Capture the cell that displays the provided text and extract its (x, y) central coordinate. 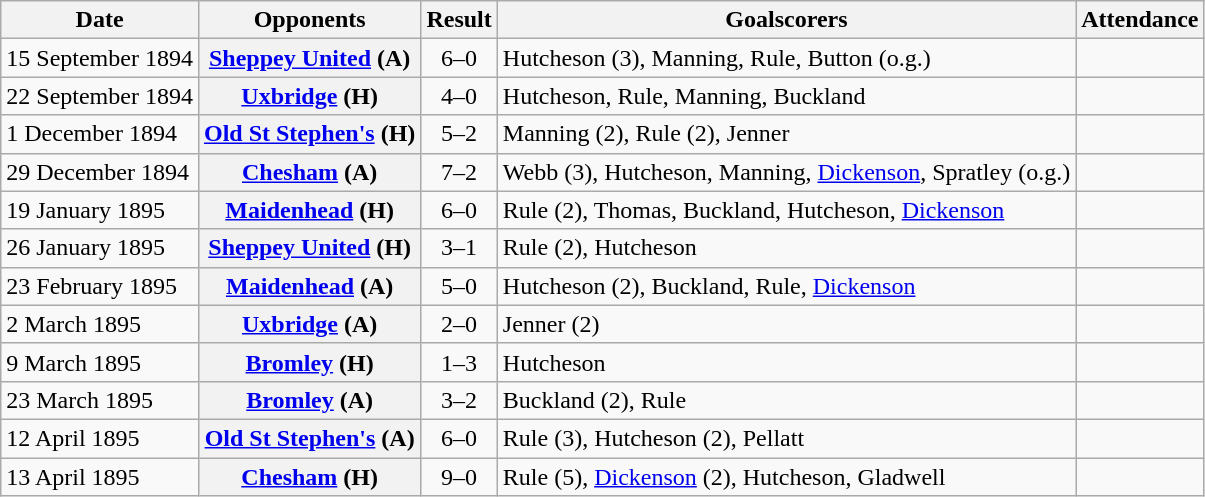
Hutcheson, Rule, Manning, Buckland (786, 96)
Maidenhead (A) (309, 286)
Chesham (A) (309, 172)
Old St Stephen's (H) (309, 134)
Manning (2), Rule (2), Jenner (786, 134)
19 January 1895 (100, 210)
Attendance (1140, 20)
Bromley (A) (309, 400)
Webb (3), Hutcheson, Manning, Dickenson, Spratley (o.g.) (786, 172)
Hutcheson (3), Manning, Rule, Button (o.g.) (786, 58)
26 January 1895 (100, 248)
Result (459, 20)
2–0 (459, 324)
5–0 (459, 286)
Sheppey United (A) (309, 58)
13 April 1895 (100, 477)
Jenner (2) (786, 324)
Rule (3), Hutcheson (2), Pellatt (786, 438)
Date (100, 20)
29 December 1894 (100, 172)
7–2 (459, 172)
Rule (2), Thomas, Buckland, Hutcheson, Dickenson (786, 210)
22 September 1894 (100, 96)
Hutcheson (786, 362)
15 September 1894 (100, 58)
Bromley (H) (309, 362)
Sheppey United (H) (309, 248)
9 March 1895 (100, 362)
Old St Stephen's (A) (309, 438)
Uxbridge (H) (309, 96)
Maidenhead (H) (309, 210)
12 April 1895 (100, 438)
5–2 (459, 134)
1–3 (459, 362)
Chesham (H) (309, 477)
23 March 1895 (100, 400)
4–0 (459, 96)
Rule (5), Dickenson (2), Hutcheson, Gladwell (786, 477)
9–0 (459, 477)
3–2 (459, 400)
Goalscorers (786, 20)
3–1 (459, 248)
Uxbridge (A) (309, 324)
Hutcheson (2), Buckland, Rule, Dickenson (786, 286)
Rule (2), Hutcheson (786, 248)
2 March 1895 (100, 324)
Opponents (309, 20)
1 December 1894 (100, 134)
Buckland (2), Rule (786, 400)
23 February 1895 (100, 286)
